Determine the (X, Y) coordinate at the center of the cell enclosing the given text.  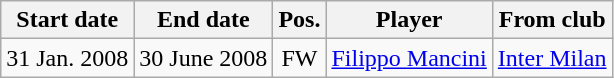
FW (300, 58)
Start date (68, 20)
Inter Milan (552, 58)
31 Jan. 2008 (68, 58)
Pos. (300, 20)
Player (409, 20)
Filippo Mancini (409, 58)
30 June 2008 (204, 58)
From club (552, 20)
End date (204, 20)
